Return the (x, y) coordinate for the center point of the cell that contains the specified text.  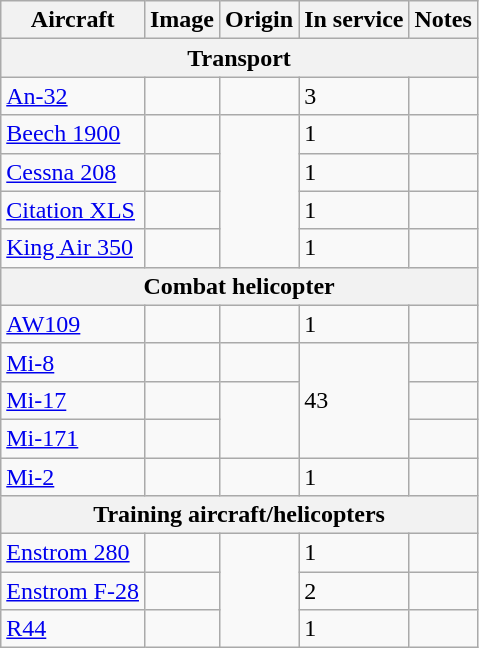
Mi-2 (73, 477)
R44 (73, 629)
Cessna 208 (73, 172)
Training aircraft/helicopters (240, 515)
Mi-17 (73, 400)
Enstrom 280 (73, 553)
2 (354, 591)
King Air 350 (73, 248)
Mi-171 (73, 438)
Citation XLS (73, 210)
Beech 1900 (73, 134)
Origin (260, 20)
AW109 (73, 324)
Enstrom F-28 (73, 591)
Notes (443, 20)
Image (182, 20)
In service (354, 20)
Aircraft (73, 20)
An-32 (73, 96)
Transport (240, 58)
43 (354, 400)
Mi-8 (73, 362)
Combat helicopter (240, 286)
3 (354, 96)
